From the cell containing the given text, extract its center point as [x, y] coordinate. 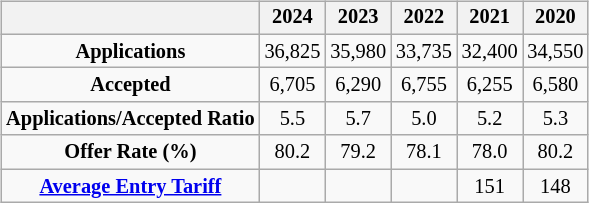
35,980 [358, 51]
Applications [130, 51]
Average Entry Tariff [130, 186]
5.7 [358, 119]
6,705 [293, 85]
2020 [556, 18]
Offer Rate (%) [130, 152]
6,580 [556, 85]
78.0 [490, 152]
6,290 [358, 85]
79.2 [358, 152]
Accepted [130, 85]
2024 [293, 18]
6,255 [490, 85]
33,735 [424, 51]
32,400 [490, 51]
5.5 [293, 119]
2022 [424, 18]
2023 [358, 18]
36,825 [293, 51]
2021 [490, 18]
6,755 [424, 85]
78.1 [424, 152]
34,550 [556, 51]
151 [490, 186]
Applications/Accepted Ratio [130, 119]
5.3 [556, 119]
5.2 [490, 119]
148 [556, 186]
5.0 [424, 119]
